Detect which cell encompasses the target text, then output its (x, y) center coordinate. 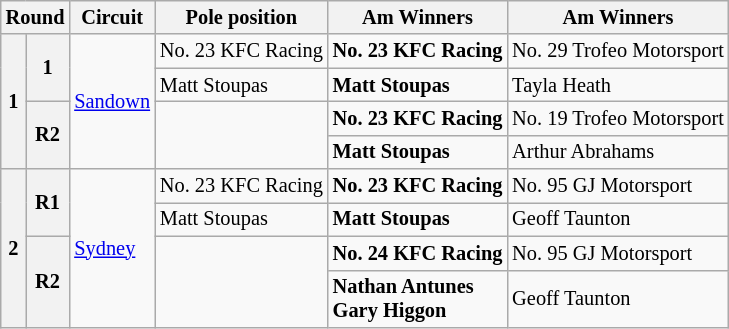
Sydney (112, 248)
No. 19 Trofeo Motorsport (618, 118)
No. 24 KFC Racing (418, 253)
Circuit (112, 17)
No. 29 Trofeo Motorsport (618, 51)
Tayla Heath (618, 85)
Pole position (242, 17)
Sandown (112, 102)
R1 (48, 202)
Nathan Antunes Gary Higgon (418, 299)
Arthur Abrahams (618, 152)
2 (14, 248)
Round (36, 17)
